Return (x, y) of the center of cell containing provided text 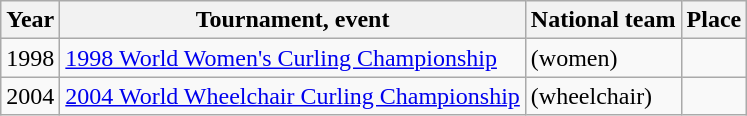
Place (714, 20)
2004 World Wheelchair Curling Championship (293, 96)
1998 (30, 58)
National team (603, 20)
Year (30, 20)
1998 World Women's Curling Championship (293, 58)
(wheelchair) (603, 96)
(women) (603, 58)
2004 (30, 96)
Tournament, event (293, 20)
